Extract the (x, y) coordinate from the center of the cell holding the provided text.  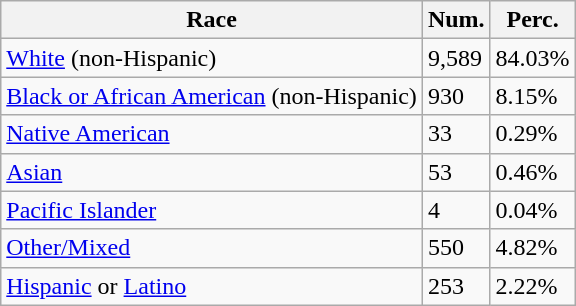
Perc. (532, 20)
0.46% (532, 172)
4 (456, 210)
84.03% (532, 58)
Hispanic or Latino (212, 286)
Black or African American (non-Hispanic) (212, 96)
8.15% (532, 96)
Native American (212, 134)
930 (456, 96)
253 (456, 286)
9,589 (456, 58)
Race (212, 20)
Num. (456, 20)
2.22% (532, 286)
0.29% (532, 134)
550 (456, 248)
4.82% (532, 248)
Other/Mixed (212, 248)
White (non-Hispanic) (212, 58)
0.04% (532, 210)
53 (456, 172)
33 (456, 134)
Pacific Islander (212, 210)
Asian (212, 172)
